Capture the cell that displays the provided text and extract its (X, Y) central coordinate. 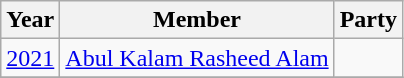
Year (30, 20)
Abul Kalam Rasheed Alam (197, 58)
Member (197, 20)
2021 (30, 58)
Party (368, 20)
